Provide the [X, Y] coordinate of the cell's center where the given text is located.  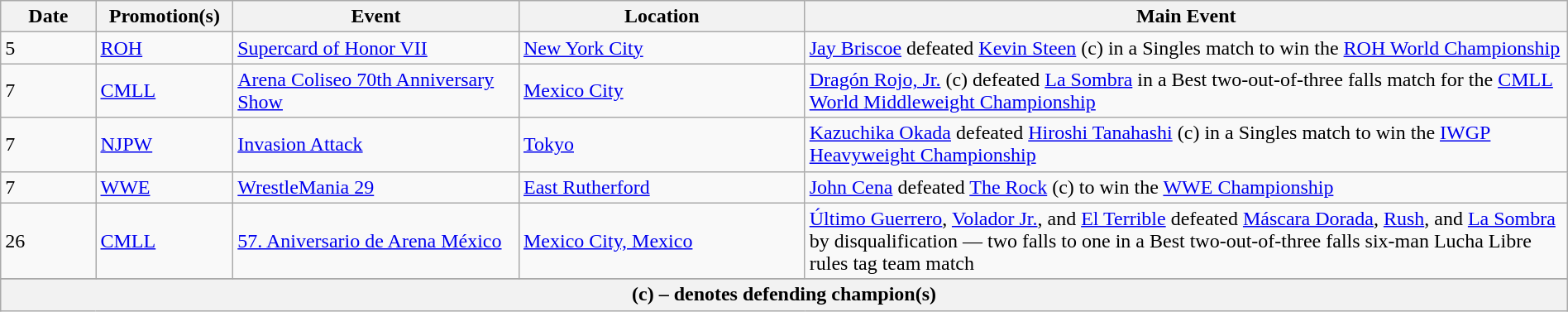
New York City [662, 48]
Tokyo [662, 144]
Jay Briscoe defeated Kevin Steen (c) in a Singles match to win the ROH World Championship [1186, 48]
Supercard of Honor VII [376, 48]
Kazuchika Okada defeated Hiroshi Tanahashi (c) in a Singles match to win the IWGP Heavyweight Championship [1186, 144]
Event [376, 17]
Promotion(s) [165, 17]
26 [48, 241]
WrestleMania 29 [376, 187]
ROH [165, 48]
Arena Coliseo 70th Anniversary Show [376, 91]
Mexico City [662, 91]
Dragón Rojo, Jr. (c) defeated La Sombra in a Best two-out-of-three falls match for the CMLL World Middleweight Championship [1186, 91]
Location [662, 17]
Mexico City, Mexico [662, 241]
Main Event [1186, 17]
(c) – denotes defending champion(s) [784, 295]
57. Aniversario de Arena México [376, 241]
NJPW [165, 144]
5 [48, 48]
Date [48, 17]
John Cena defeated The Rock (c) to win the WWE Championship [1186, 187]
Invasion Attack [376, 144]
WWE [165, 187]
East Rutherford [662, 187]
